Locate the cell with the specified text and output its (X, Y) center coordinate. 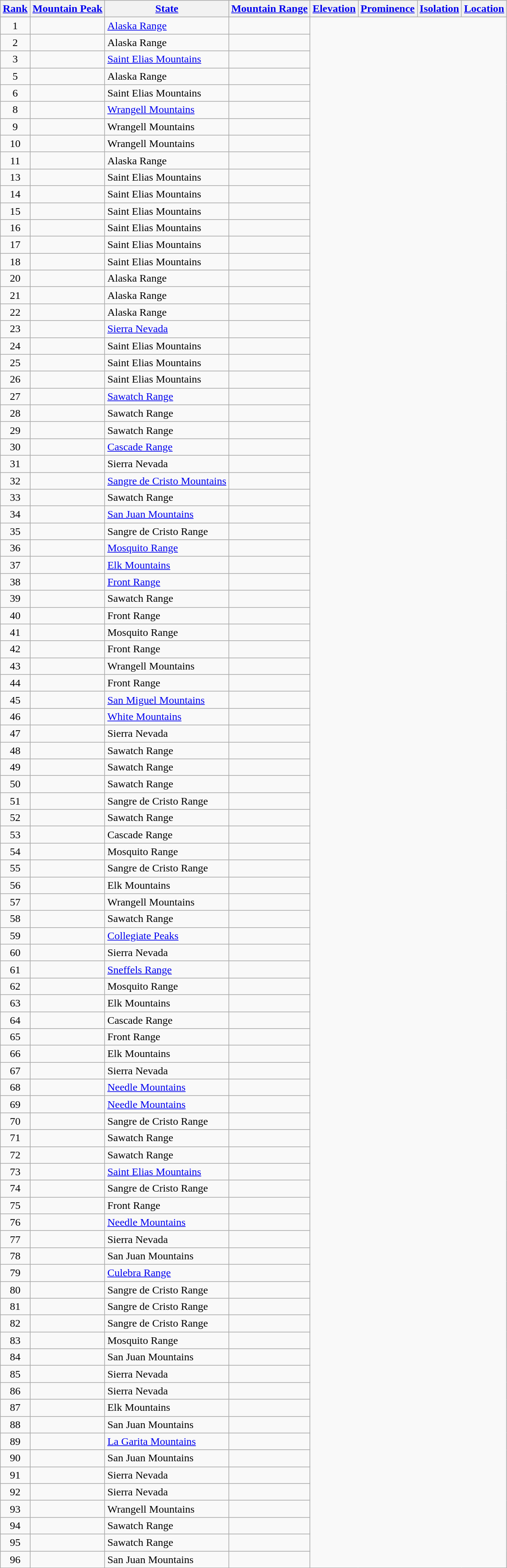
89 (15, 1441)
20 (15, 279)
91 (15, 1475)
68 (15, 1088)
53 (15, 835)
Elevation (334, 9)
Collegiate Peaks (167, 936)
47 (15, 733)
San Miguel Mountains (167, 700)
94 (15, 1525)
63 (15, 1003)
46 (15, 716)
86 (15, 1391)
39 (15, 599)
84 (15, 1357)
33 (15, 498)
77 (15, 1239)
35 (15, 531)
42 (15, 649)
70 (15, 1121)
65 (15, 1037)
72 (15, 1155)
23 (15, 329)
75 (15, 1205)
92 (15, 1492)
55 (15, 868)
15 (15, 211)
26 (15, 379)
85 (15, 1374)
76 (15, 1222)
State (167, 9)
1 (15, 26)
79 (15, 1273)
48 (15, 751)
66 (15, 1054)
45 (15, 700)
3 (15, 59)
37 (15, 565)
30 (15, 447)
14 (15, 194)
Isolation (439, 9)
40 (15, 616)
71 (15, 1138)
10 (15, 143)
24 (15, 346)
81 (15, 1307)
52 (15, 818)
67 (15, 1071)
13 (15, 177)
96 (15, 1559)
Sangre de Cristo Mountains (167, 480)
9 (15, 127)
25 (15, 363)
Mountain Peak (67, 9)
74 (15, 1189)
93 (15, 1509)
41 (15, 632)
51 (15, 801)
58 (15, 919)
61 (15, 969)
78 (15, 1256)
36 (15, 548)
5 (15, 76)
16 (15, 228)
Prominence (388, 9)
95 (15, 1542)
34 (15, 515)
56 (15, 885)
Rank (15, 9)
88 (15, 1425)
11 (15, 160)
La Garita Mountains (167, 1441)
80 (15, 1290)
18 (15, 262)
50 (15, 784)
8 (15, 110)
60 (15, 952)
43 (15, 666)
17 (15, 245)
Sneffels Range (167, 969)
82 (15, 1324)
62 (15, 986)
31 (15, 464)
22 (15, 312)
44 (15, 683)
Location (484, 9)
90 (15, 1458)
21 (15, 295)
73 (15, 1172)
49 (15, 767)
Mountain Range (270, 9)
28 (15, 413)
83 (15, 1340)
69 (15, 1104)
29 (15, 430)
59 (15, 936)
32 (15, 480)
38 (15, 582)
6 (15, 93)
Culebra Range (167, 1273)
64 (15, 1020)
2 (15, 43)
White Mountains (167, 716)
54 (15, 852)
27 (15, 396)
87 (15, 1408)
57 (15, 902)
